For the text-containing cell, return its midpoint in [x, y] coordinate format. 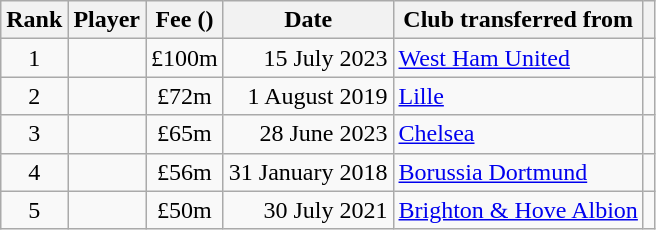
Date [308, 20]
5 [34, 210]
Fee () [185, 20]
4 [34, 172]
30 July 2021 [308, 210]
3 [34, 134]
Rank [34, 20]
Club transferred from [518, 20]
West Ham United [518, 58]
1 August 2019 [308, 96]
£56m [185, 172]
2 [34, 96]
15 July 2023 [308, 58]
£65m [185, 134]
Borussia Dortmund [518, 172]
£50m [185, 210]
28 June 2023 [308, 134]
Lille [518, 96]
£100m [185, 58]
Brighton & Hove Albion [518, 210]
Player [107, 20]
Chelsea [518, 134]
31 January 2018 [308, 172]
1 [34, 58]
£72m [185, 96]
